Return the [x, y] coordinate for the center point of the cell that contains the specified text.  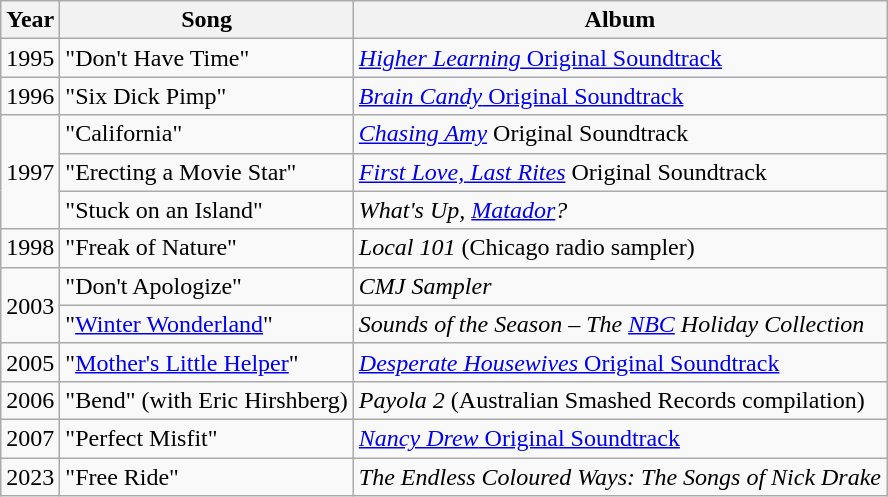
"Free Ride" [206, 477]
Sounds of the Season – The NBC Holiday Collection [620, 324]
2023 [30, 477]
"Stuck on an Island" [206, 210]
Song [206, 20]
2003 [30, 305]
"Don't Have Time" [206, 58]
Year [30, 20]
"Erecting a Movie Star" [206, 172]
Chasing Amy Original Soundtrack [620, 134]
CMJ Sampler [620, 286]
Payola 2 (Australian Smashed Records compilation) [620, 400]
"California" [206, 134]
The Endless Coloured Ways: The Songs of Nick Drake [620, 477]
1997 [30, 172]
Nancy Drew Original Soundtrack [620, 438]
Brain Candy Original Soundtrack [620, 96]
"Mother's Little Helper" [206, 362]
1996 [30, 96]
1995 [30, 58]
"Don't Apologize" [206, 286]
"Freak of Nature" [206, 248]
"Six Dick Pimp" [206, 96]
2005 [30, 362]
2007 [30, 438]
"Perfect Misfit" [206, 438]
Album [620, 20]
2006 [30, 400]
"Bend" (with Eric Hirshberg) [206, 400]
Local 101 (Chicago radio sampler) [620, 248]
Higher Learning Original Soundtrack [620, 58]
"Winter Wonderland" [206, 324]
1998 [30, 248]
First Love, Last Rites Original Soundtrack [620, 172]
What's Up, Matador? [620, 210]
Desperate Housewives Original Soundtrack [620, 362]
